Find where the given text appears and provide that cell's center as (x, y) coordinate. 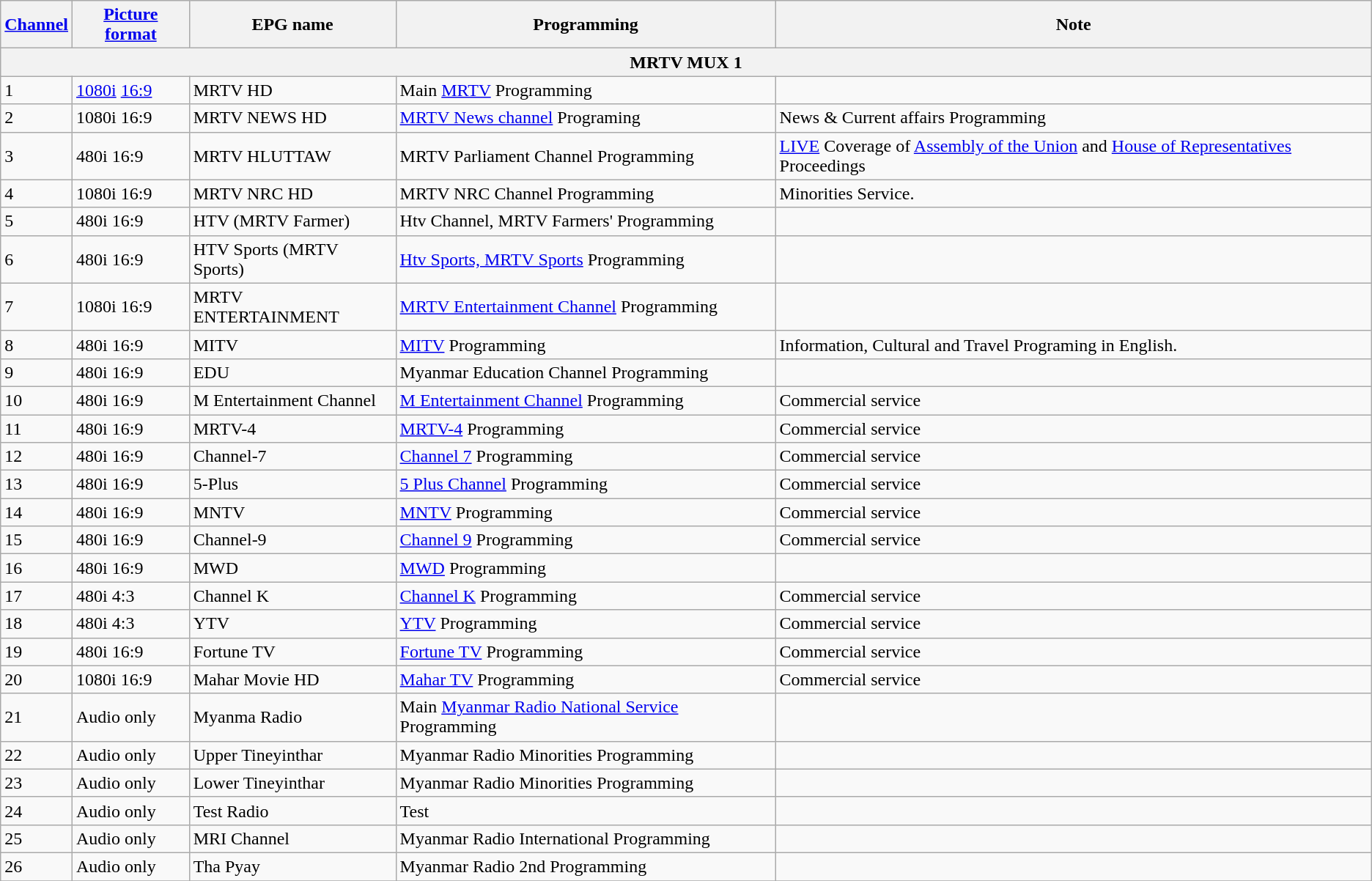
26 (37, 866)
Channel-9 (292, 540)
1 (37, 90)
MNTV Programming (586, 512)
MRTV HD (292, 90)
Test Radio (292, 811)
MRTV NRC HD (292, 193)
Main Myanmar Radio National Service Programming (586, 717)
MRI Channel (292, 838)
MRTV NRC Channel Programming (586, 193)
MRTV News channel Programing (586, 118)
7 (37, 306)
Test (586, 811)
EPG name (292, 25)
MRTV-4 Programming (586, 429)
18 (37, 624)
M Entertainment Channel Programming (586, 400)
YTV (292, 624)
9 (37, 372)
6 (37, 259)
MRTV MUX 1 (686, 62)
24 (37, 811)
Main MRTV Programming (586, 90)
Tha Pyay (292, 866)
Myanmar Radio International Programming (586, 838)
16 (37, 568)
MRTV Entertainment Channel Programming (586, 306)
3 (37, 155)
MRTV-4 (292, 429)
22 (37, 755)
YTV Programming (586, 624)
21 (37, 717)
25 (37, 838)
Mahar TV Programming (586, 679)
13 (37, 484)
14 (37, 512)
5-Plus (292, 484)
MRTV Parliament Channel Programming (586, 155)
MWD (292, 568)
M Entertainment Channel (292, 400)
Fortune TV Programming (586, 652)
HTV (MRTV Farmer) (292, 221)
Upper Tineyinthar (292, 755)
Lower Tineyinthar (292, 783)
MITV Programming (586, 344)
Fortune TV (292, 652)
23 (37, 783)
HTV Sports (MRTV Sports) (292, 259)
MRTV HLUTTAW (292, 155)
15 (37, 540)
5 (37, 221)
Htv Sports, MRTV Sports Programming (586, 259)
Myanmar Radio 2nd Programming (586, 866)
Myanma Radio (292, 717)
MWD Programming (586, 568)
Minorities Service. (1073, 193)
News & Current affairs Programming (1073, 118)
Channel-7 (292, 457)
20 (37, 679)
12 (37, 457)
Htv Channel, MRTV Farmers' Programming (586, 221)
Channel (37, 25)
Myanmar Education Channel Programming (586, 372)
5 Plus Channel Programming (586, 484)
4 (37, 193)
8 (37, 344)
MRTV ENTERTAINMENT (292, 306)
MRTV NEWS HD (292, 118)
Channel 7 Programming (586, 457)
10 (37, 400)
17 (37, 596)
Note (1073, 25)
Programming (586, 25)
2 (37, 118)
Picture format (131, 25)
Channel K Programming (586, 596)
EDU (292, 372)
MITV (292, 344)
19 (37, 652)
Channel K (292, 596)
Mahar Movie HD (292, 679)
LIVE Coverage of Assembly of the Union and House of Representatives Proceedings (1073, 155)
Channel 9 Programming (586, 540)
11 (37, 429)
MNTV (292, 512)
Information, Cultural and Travel Programing in English. (1073, 344)
